Find where the given text appears and provide that cell's center as (X, Y) coordinate. 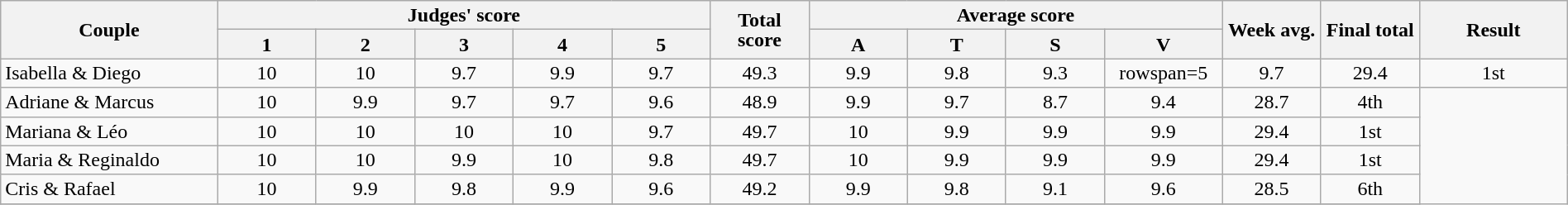
9.3 (1055, 73)
9.4 (1164, 102)
6th (1370, 188)
Result (1494, 30)
48.9 (759, 102)
4 (562, 45)
2 (366, 45)
Week avg. (1272, 30)
Mariana & Léo (109, 131)
28.7 (1272, 102)
49.2 (759, 188)
A (858, 45)
S (1055, 45)
Judges' score (464, 15)
Average score (1016, 15)
Final total (1370, 30)
28.5 (1272, 188)
4th (1370, 102)
Adriane & Marcus (109, 102)
1 (266, 45)
V (1164, 45)
Total score (759, 30)
Couple (109, 30)
Isabella & Diego (109, 73)
9.1 (1055, 188)
Cris & Rafael (109, 188)
5 (662, 45)
rowspan=5 (1164, 73)
Maria & Reginaldo (109, 160)
8.7 (1055, 102)
49.3 (759, 73)
T (956, 45)
3 (463, 45)
